Identify which cell holds the provided text, then report its (x, y) central coordinate. 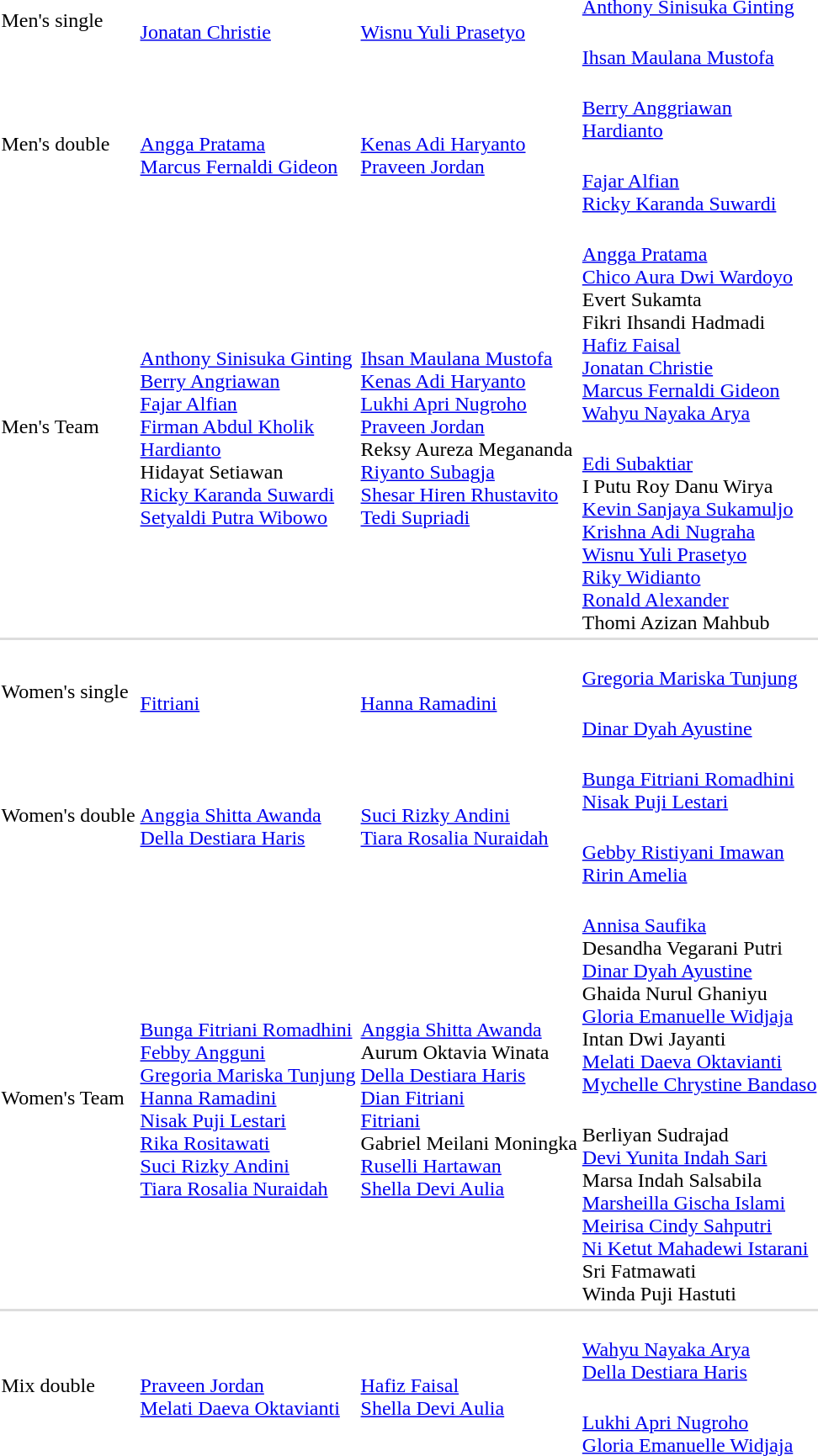
Hanna Ramadini (469, 691)
Berry AnggriawanHardianto (699, 108)
Bunga Fitriani RomadhiniFebby AngguniGregoria Mariska TunjungHanna RamadiniNisak Puji LestariRika RositawatiSuci Rizky AndiniTiara Rosalia Nuraidah (247, 1099)
Suci Rizky AndiniTiara Rosalia Nuraidah (469, 816)
Kenas Adi HaryantoPraveen Jordan (469, 145)
Wahyu Nayaka AryaDella Destiara Haris (699, 1349)
Ihsan Maulana Mustofa (699, 45)
Gregoria Mariska Tunjung (699, 666)
Anggia Shitta AwandaDella Destiara Haris (247, 816)
Women's single (68, 691)
Bunga Fitriani RomadhiniNisak Puji Lestari (699, 779)
Angga PratamaChico Aura Dwi WardoyoEvert SukamtaFikri Ihsandi HadmadiHafiz FaisalJonatan ChristieMarcus Fernaldi GideonWahyu Nayaka Arya (699, 322)
Dinar Dyah Ayustine (699, 717)
Ihsan Maulana MustofaKenas Adi HaryantoLukhi Apri NugrohoPraveen JordanReksy Aureza MeganandaRiyanto SubagjaShesar Hiren RhustavitoTedi Supriadi (469, 427)
Women's Team (68, 1099)
Angga PratamaMarcus Fernaldi Gideon (247, 145)
Women's double (68, 816)
Anggia Shitta AwandaAurum Oktavia WinataDella Destiara HarisDian FitrianiFitrianiGabriel Meilani MoningkaRuselli HartawanShella Devi Aulia (469, 1099)
Fajar AlfianRicky Karanda Suwardi (699, 181)
Men's Team (68, 427)
Men's double (68, 145)
Edi SubaktiarI Putu Roy Danu WiryaKevin Sanjaya SukamuljoKrishna Adi NugrahaWisnu Yuli PrasetyoRiky WidiantoRonald AlexanderThomi Azizan Mahbub (699, 532)
Anthony Sinisuka GintingBerry AngriawanFajar AlfianFirman Abdul KholikHardiantoHidayat SetiawanRicky Karanda SuwardiSetyaldi Putra Wibowo (247, 427)
Gebby Ristiyani ImawanRirin Amelia (699, 852)
Fitriani (247, 691)
